Provide the (X, Y) coordinate of the cell's center where the given text is located.  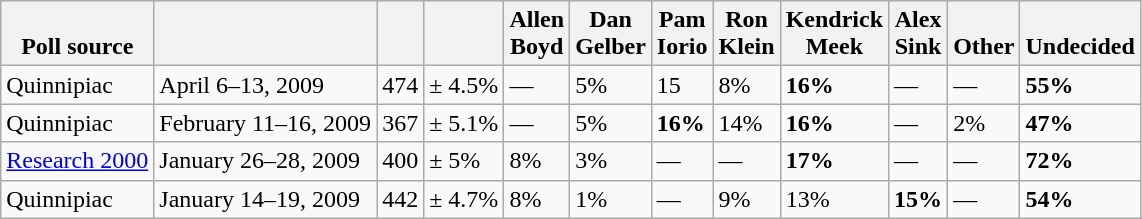
14% (746, 123)
9% (746, 199)
AlexSink (918, 34)
47% (1080, 123)
Research 2000 (78, 161)
367 (400, 123)
1% (611, 199)
72% (1080, 161)
April 6–13, 2009 (266, 85)
January 14–19, 2009 (266, 199)
February 11–16, 2009 (266, 123)
3% (611, 161)
AllenBoyd (537, 34)
± 4.7% (464, 199)
± 5% (464, 161)
KendrickMeek (834, 34)
400 (400, 161)
Other (984, 34)
RonKlein (746, 34)
Poll source (78, 34)
474 (400, 85)
15 (682, 85)
January 26–28, 2009 (266, 161)
Undecided (1080, 34)
442 (400, 199)
± 4.5% (464, 85)
DanGelber (611, 34)
± 5.1% (464, 123)
PamIorio (682, 34)
2% (984, 123)
55% (1080, 85)
13% (834, 199)
54% (1080, 199)
17% (834, 161)
15% (918, 199)
